Detect which cell encompasses the target text, then output its [x, y] center coordinate. 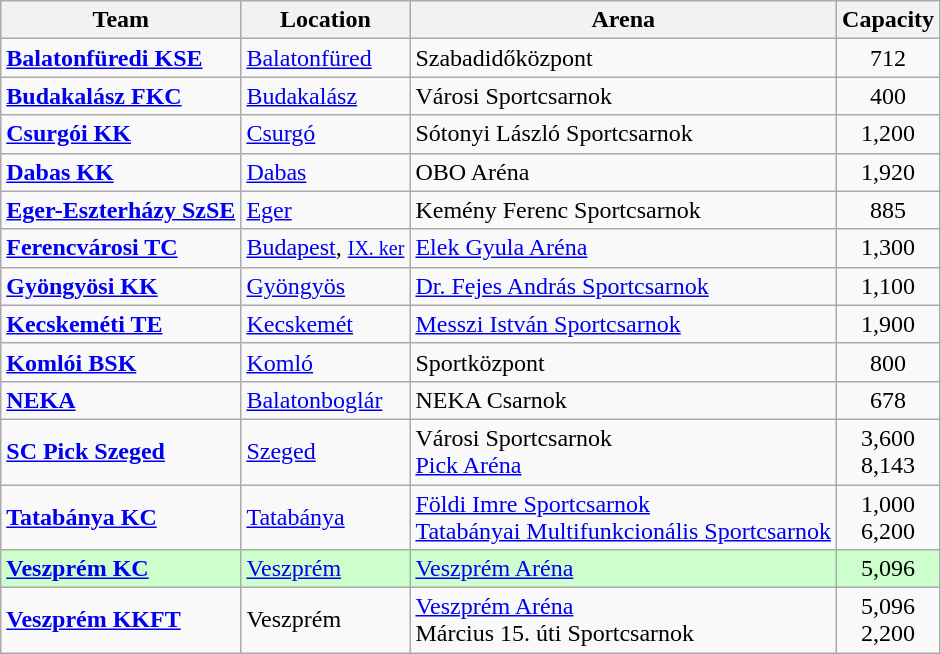
Szabadidőközpont [624, 58]
712 [888, 58]
Tatabánya KC [121, 516]
Budapest, IX. ker [326, 248]
Arena [624, 20]
1,0006,200 [888, 516]
Kemény Ferenc Sportcsarnok [624, 210]
SC Pick Szeged [121, 452]
Földi Imre SportcsarnokTatabányai Multifunkcionális Sportcsarnok [624, 516]
Sportközpont [624, 362]
NEKA [121, 400]
Budakalász FKC [121, 96]
Kecskemét [326, 324]
Kecskeméti TE [121, 324]
Capacity [888, 20]
1,300 [888, 248]
Eger-Eszterházy SzSE [121, 210]
Veszprém Aréna [624, 569]
800 [888, 362]
Komlói BSK [121, 362]
Gyöngyösi KK [121, 286]
400 [888, 96]
Budakalász [326, 96]
Dabas [326, 172]
Komló [326, 362]
1,920 [888, 172]
1,100 [888, 286]
Team [121, 20]
Városi SportcsarnokPick Aréna [624, 452]
Sótonyi László Sportcsarnok [624, 134]
5,0962,200 [888, 620]
Szeged [326, 452]
Elek Gyula Aréna [624, 248]
Veszprém KC [121, 569]
Csurgói KK [121, 134]
1,200 [888, 134]
Balatonfüred [326, 58]
Csurgó [326, 134]
5,096 [888, 569]
Eger [326, 210]
3,6008,143 [888, 452]
Veszprém KKFT [121, 620]
885 [888, 210]
Ferencvárosi TC [121, 248]
Balatonboglár [326, 400]
678 [888, 400]
NEKA Csarnok [624, 400]
Dr. Fejes András Sportcsarnok [624, 286]
1,900 [888, 324]
Dabas KK [121, 172]
Városi Sportcsarnok [624, 96]
Veszprém ArénaMárcius 15. úti Sportcsarnok [624, 620]
Location [326, 20]
Balatonfüredi KSE [121, 58]
OBO Aréna [624, 172]
Tatabánya [326, 516]
Messzi István Sportcsarnok [624, 324]
Gyöngyös [326, 286]
